Return the [x, y] coordinate for the center point of the cell that contains the specified text.  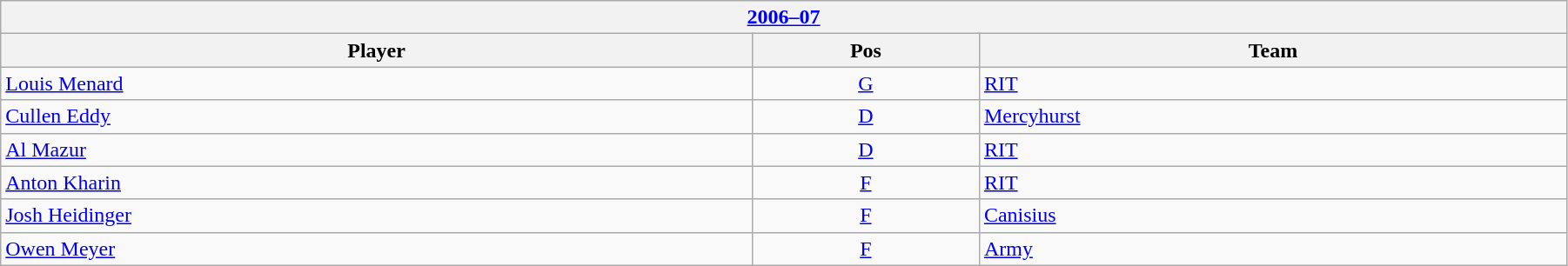
Al Mazur [377, 150]
Player [377, 50]
Pos [865, 50]
Cullen Eddy [377, 116]
Louis Menard [377, 83]
Owen Meyer [377, 249]
Mercyhurst [1272, 116]
G [865, 83]
2006–07 [784, 17]
Canisius [1272, 216]
Army [1272, 249]
Anton Kharin [377, 183]
Josh Heidinger [377, 216]
Team [1272, 50]
